Extract the (X, Y) coordinate from the center of the cell holding the provided text.  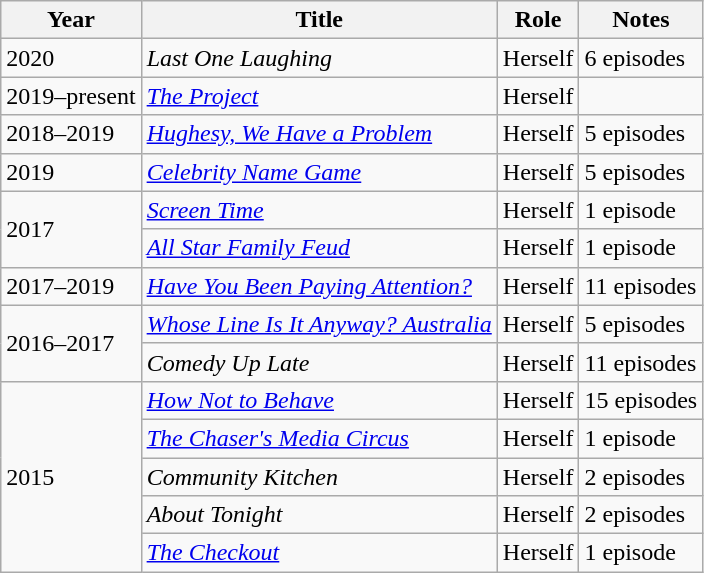
6 episodes (641, 58)
2019 (71, 172)
2017–2019 (71, 286)
Year (71, 20)
2017 (71, 229)
2019–present (71, 96)
Notes (641, 20)
Screen Time (319, 210)
Comedy Up Late (319, 362)
All Star Family Feud (319, 248)
The Chaser's Media Circus (319, 438)
2018–2019 (71, 134)
Hughesy, We Have a Problem (319, 134)
Community Kitchen (319, 477)
2020 (71, 58)
The Project (319, 96)
Celebrity Name Game (319, 172)
Last One Laughing (319, 58)
2015 (71, 476)
Have You Been Paying Attention? (319, 286)
Title (319, 20)
Whose Line Is It Anyway? Australia (319, 324)
How Not to Behave (319, 400)
2016–2017 (71, 343)
15 episodes (641, 400)
About Tonight (319, 515)
Role (538, 20)
The Checkout (319, 553)
